Identify which cell holds the provided text, then report its [x, y] central coordinate. 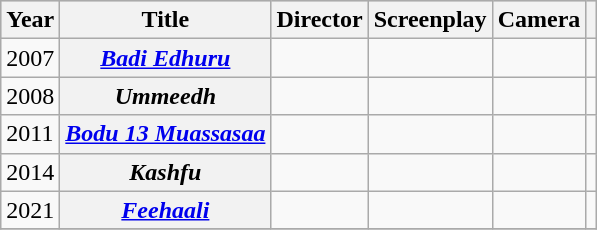
Screenplay [430, 20]
2008 [30, 96]
2014 [30, 172]
Year [30, 20]
Director [320, 20]
Bodu 13 Muassasaa [166, 134]
Feehaali [166, 210]
2007 [30, 58]
Ummeedh [166, 96]
Badi Edhuru [166, 58]
Title [166, 20]
Camera [539, 20]
2021 [30, 210]
2011 [30, 134]
Kashfu [166, 172]
